Detect which cell encompasses the target text, then output its [X, Y] center coordinate. 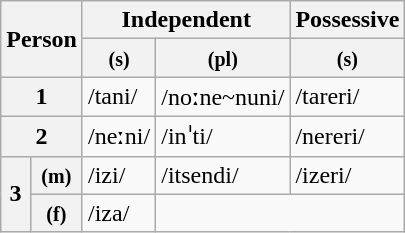
(pl) [223, 58]
3 [16, 194]
/tareri/ [348, 97]
/noːne~nuni/ [223, 97]
(m) [56, 175]
/inˈti/ [223, 136]
2 [42, 136]
/neːni/ [118, 136]
/izi/ [118, 175]
1 [42, 97]
Person [42, 39]
/izeri/ [348, 175]
(f) [56, 213]
/itsendi/ [223, 175]
/tani/ [118, 97]
/nereri/ [348, 136]
Independent [186, 20]
/iza/ [118, 213]
Possessive [348, 20]
